Pinpoint the cell where the given text exists, returning its [x, y] midpoint coordinate. 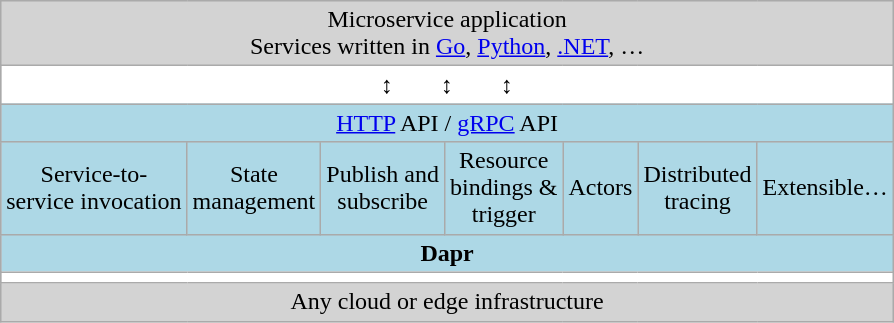
Dapr [448, 253]
Service-to-service invocation [94, 188]
Publish andsubscribe [383, 188]
Actors [600, 188]
Extensible… [825, 188]
Microservice applicationServices written in Go, Python, .NET, … [448, 34]
Statemanagement [254, 188]
Any cloud or edge infrastructure [448, 302]
HTTP API / gRPC API [448, 123]
Resourcebindings &trigger [504, 188]
↕ ↕ ↕ [448, 85]
Distributedtracing [698, 188]
